Find where the given text appears and provide that cell's center as (x, y) coordinate. 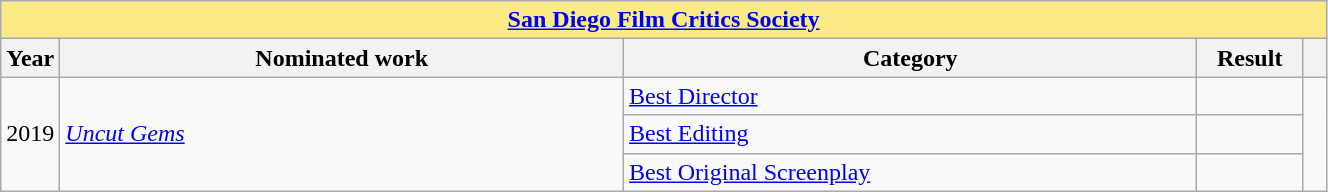
Result (1250, 58)
Best Director (910, 96)
Best Editing (910, 134)
Category (910, 58)
2019 (30, 134)
Year (30, 58)
Nominated work (342, 58)
Uncut Gems (342, 134)
San Diego Film Critics Society (664, 20)
Best Original Screenplay (910, 172)
